Pinpoint the cell where the given text exists, returning its (X, Y) midpoint coordinate. 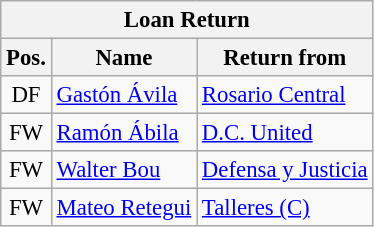
Rosario Central (285, 95)
Name (124, 58)
Talleres (C) (285, 208)
Mateo Retegui (124, 208)
Loan Return (187, 20)
Defensa y Justicia (285, 170)
DF (26, 95)
D.C. United (285, 133)
Gastón Ávila (124, 95)
Return from (285, 58)
Pos. (26, 58)
Walter Bou (124, 170)
Ramón Ábila (124, 133)
